Output the [x, y] coordinate of the center of the cell containing the given text.  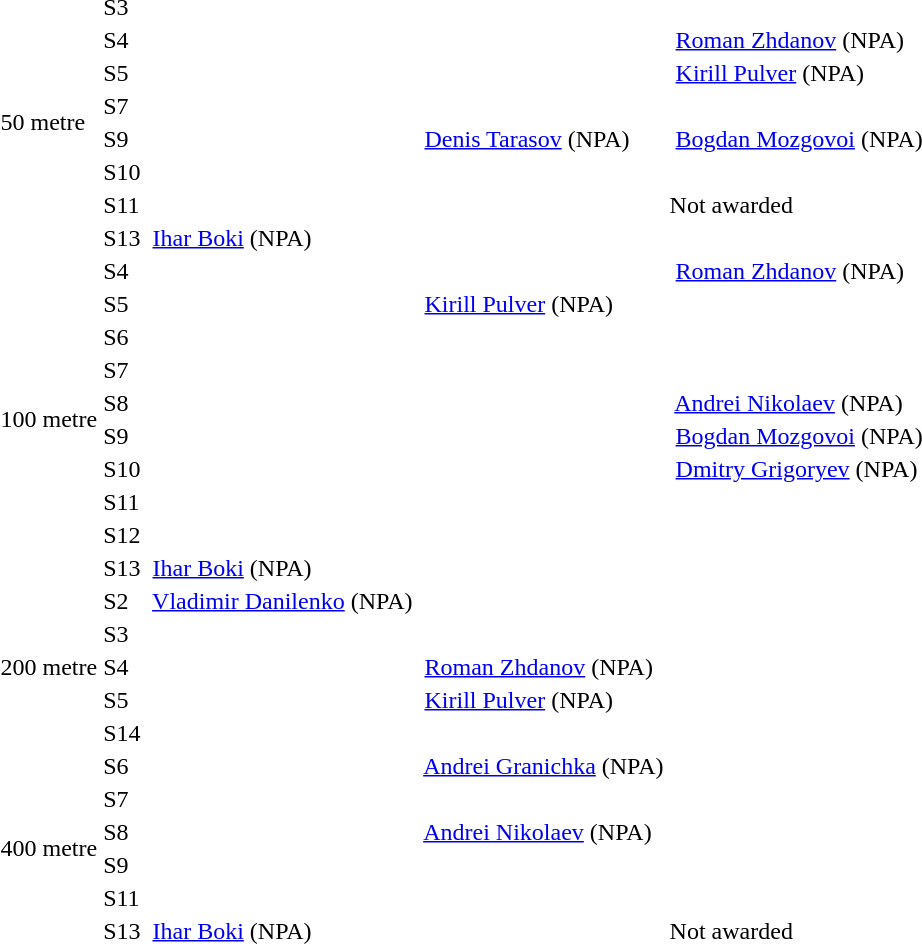
Roman Zhdanov (NPA) [541, 667]
Denis Tarasov (NPA) [541, 139]
Andrei Nikolaev (NPA) [541, 832]
S2 [122, 601]
S14 [122, 733]
S3 [122, 634]
Andrei Granichka (NPA) [541, 766]
S12 [122, 535]
Vladimir Danilenko (NPA) [280, 601]
